Identify which cell holds the provided text, then report its (X, Y) central coordinate. 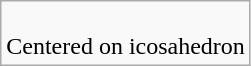
Centered on icosahedron (126, 34)
